Extract the (X, Y) coordinate from the center of the cell holding the provided text.  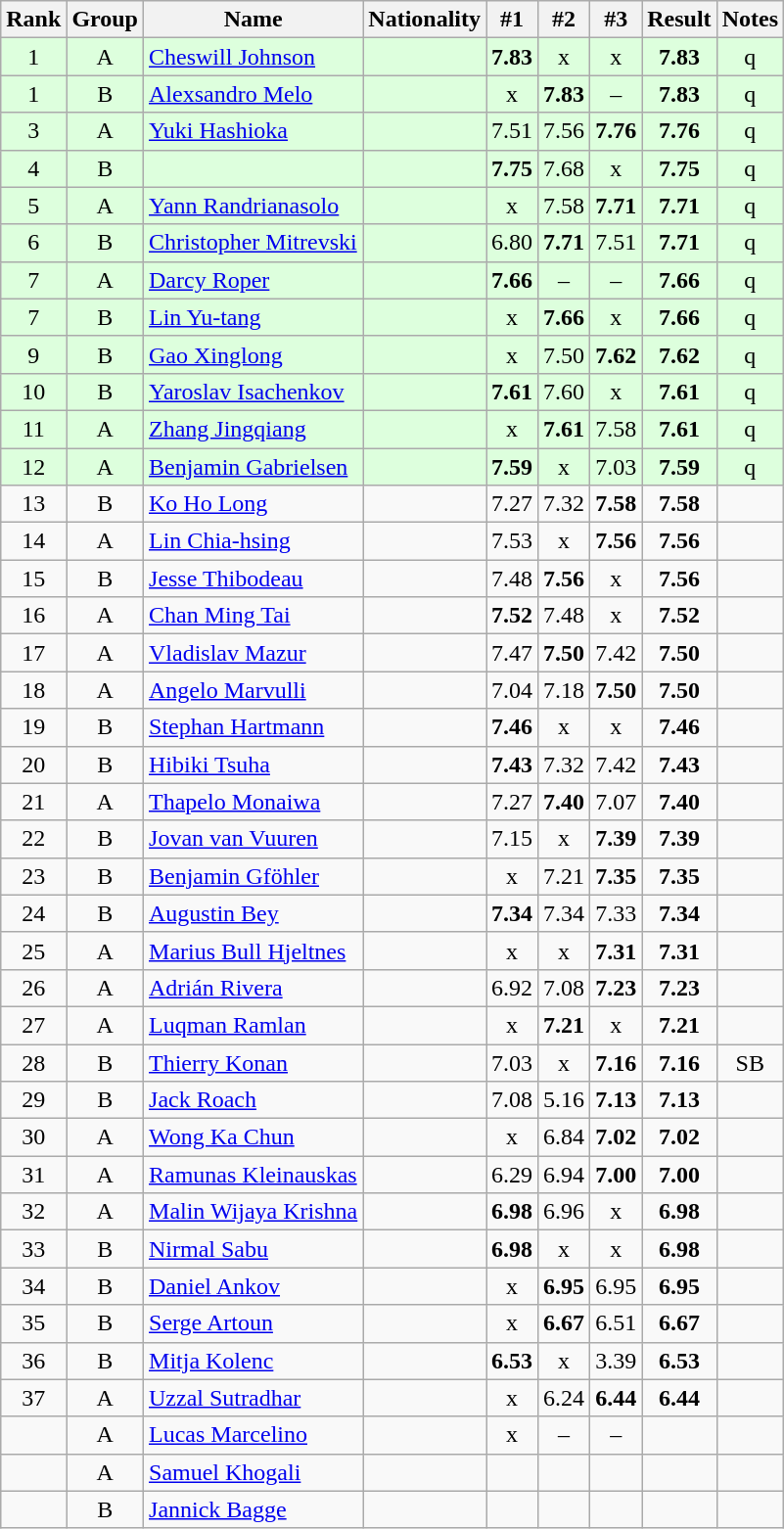
31 (33, 1175)
35 (33, 1323)
Mitja Kolenc (254, 1361)
7.33 (617, 913)
24 (33, 913)
Lin Yu-tang (254, 317)
Rank (33, 20)
11 (33, 429)
27 (33, 1025)
Ramunas Kleinauskas (254, 1175)
6.24 (564, 1398)
Cheswill Johnson (254, 57)
33 (33, 1249)
#1 (513, 20)
Marius Bull Hjeltnes (254, 950)
21 (33, 802)
7.07 (617, 802)
Yuki Hashioka (254, 131)
Alexsandro Melo (254, 94)
Lin Chia-hsing (254, 541)
Name (254, 20)
28 (33, 1062)
34 (33, 1286)
25 (33, 950)
23 (33, 876)
6.92 (513, 988)
Darcy Roper (254, 280)
17 (33, 653)
6.84 (564, 1137)
Yann Randrianasolo (254, 206)
Thapelo Monaiwa (254, 802)
7.53 (513, 541)
#3 (617, 20)
4 (33, 168)
Jovan van Vuuren (254, 839)
13 (33, 504)
20 (33, 764)
#2 (564, 20)
15 (33, 579)
Notes (750, 20)
Uzzal Sutradhar (254, 1398)
37 (33, 1398)
18 (33, 690)
10 (33, 392)
SB (750, 1062)
Chan Ming Tai (254, 616)
22 (33, 839)
Wong Ka Chun (254, 1137)
Christopher Mitrevski (254, 243)
Serge Artoun (254, 1323)
7.68 (564, 168)
Benjamin Gföhler (254, 876)
9 (33, 354)
6.51 (617, 1323)
19 (33, 727)
Jannick Bagge (254, 1509)
Stephan Hartmann (254, 727)
Jack Roach (254, 1100)
Group (106, 20)
6.96 (564, 1212)
Ko Ho Long (254, 504)
7.18 (564, 690)
Thierry Konan (254, 1062)
Result (679, 20)
Nirmal Sabu (254, 1249)
7.60 (564, 392)
6.94 (564, 1175)
Gao Xinglong (254, 354)
5 (33, 206)
14 (33, 541)
7.04 (513, 690)
6.29 (513, 1175)
Adrián Rivera (254, 988)
7.47 (513, 653)
Hibiki Tsuha (254, 764)
Nationality (425, 20)
Lucas Marcelino (254, 1435)
36 (33, 1361)
Zhang Jingqiang (254, 429)
32 (33, 1212)
5.16 (564, 1100)
29 (33, 1100)
6 (33, 243)
Yaroslav Isachenkov (254, 392)
3.39 (617, 1361)
Jesse Thibodeau (254, 579)
Angelo Marvulli (254, 690)
Luqman Ramlan (254, 1025)
3 (33, 131)
16 (33, 616)
6.80 (513, 243)
Benjamin Gabrielsen (254, 467)
26 (33, 988)
12 (33, 467)
Daniel Ankov (254, 1286)
Vladislav Mazur (254, 653)
Samuel Khogali (254, 1472)
Malin Wijaya Krishna (254, 1212)
7.15 (513, 839)
Augustin Bey (254, 913)
30 (33, 1137)
